Search for the cell housing the specified text and yield its (X, Y) center coordinate. 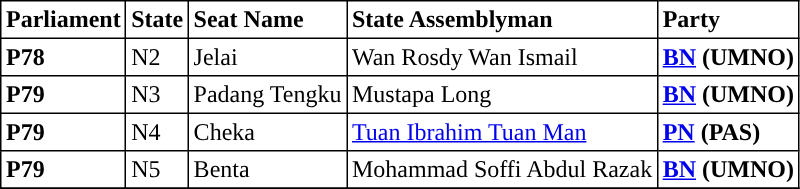
Cheka (267, 132)
Benta (267, 170)
Parliament (64, 20)
P78 (64, 57)
Tuan Ibrahim Tuan Man (502, 132)
State (157, 20)
PN (PAS) (728, 132)
N2 (157, 57)
Seat Name (267, 20)
N4 (157, 132)
Jelai (267, 57)
State Assemblyman (502, 20)
Padang Tengku (267, 95)
N5 (157, 170)
Party (728, 20)
N3 (157, 95)
Wan Rosdy Wan Ismail (502, 57)
Mustapa Long (502, 95)
Mohammad Soffi Abdul Razak (502, 170)
